Return [x, y] of the center of cell containing provided text 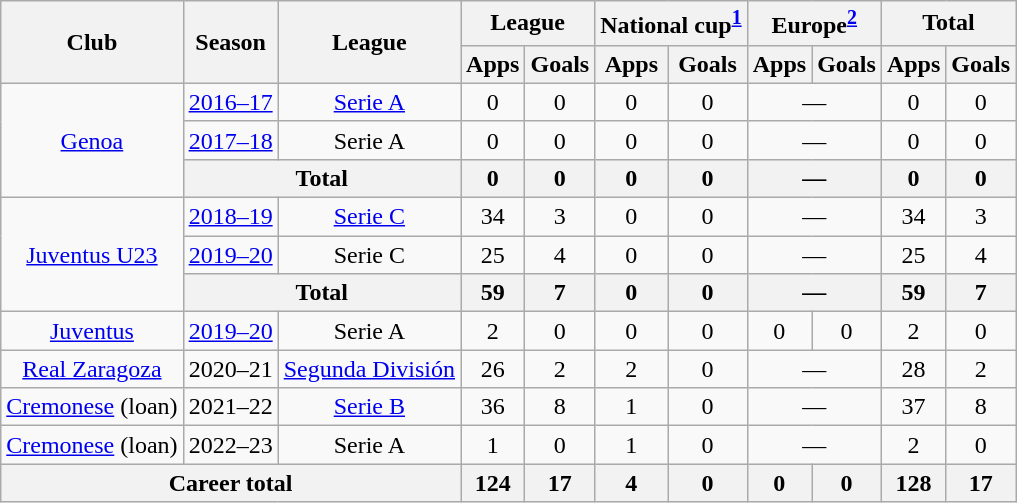
Club [92, 42]
2016–17 [230, 102]
128 [913, 483]
Juventus [92, 331]
36 [493, 407]
Real Zaragoza [92, 369]
28 [913, 369]
2021–22 [230, 407]
Juventus U23 [92, 255]
Genoa [92, 140]
124 [493, 483]
2017–18 [230, 140]
26 [493, 369]
2020–21 [230, 369]
37 [913, 407]
Serie B [369, 407]
Segunda División [369, 369]
National cup1 [671, 24]
Europe2 [814, 24]
Season [230, 42]
2018–19 [230, 217]
2022–23 [230, 445]
Career total [231, 483]
